Search for the cell housing the specified text and yield its (x, y) center coordinate. 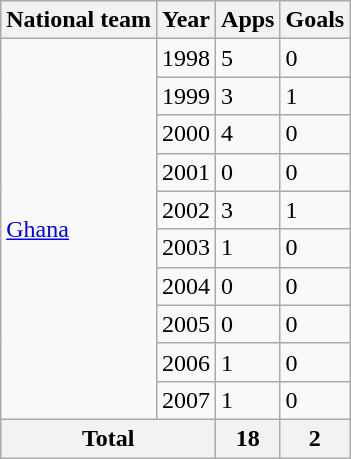
5 (248, 58)
Apps (248, 20)
Ghana (79, 230)
2 (315, 438)
2000 (186, 134)
2005 (186, 324)
1999 (186, 96)
2007 (186, 400)
4 (248, 134)
2003 (186, 248)
Goals (315, 20)
2002 (186, 210)
Total (108, 438)
2004 (186, 286)
National team (79, 20)
2001 (186, 172)
2006 (186, 362)
Year (186, 20)
18 (248, 438)
1998 (186, 58)
